Search for the cell housing the specified text and yield its (X, Y) center coordinate. 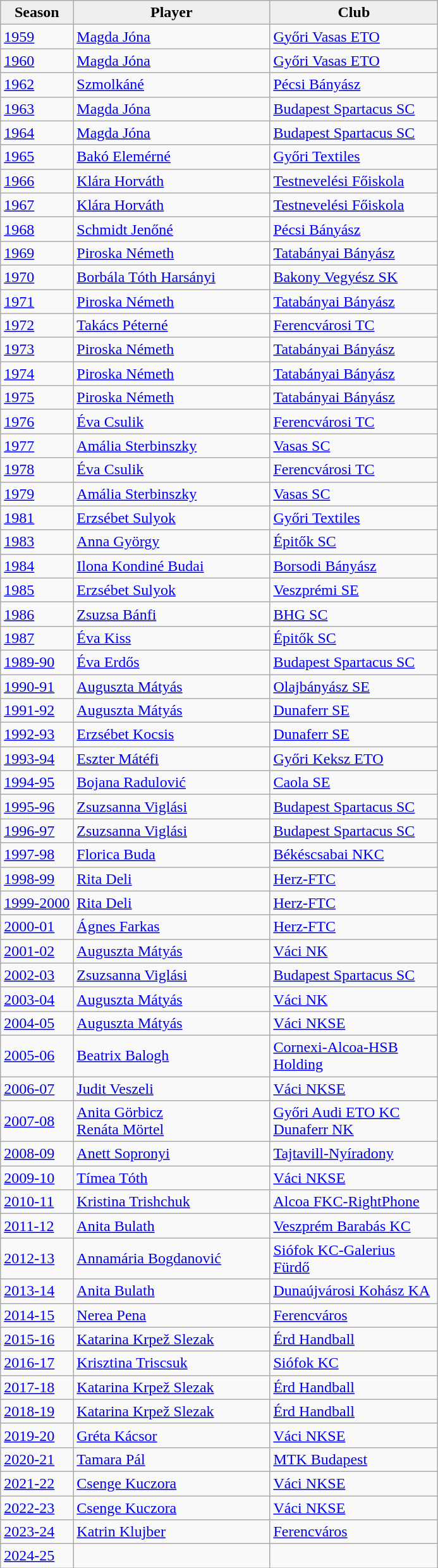
Player (172, 13)
Olajbányász SE (354, 686)
Beatrix Balogh (172, 1056)
Tajtavill-Nyíradony (354, 1154)
MTK Budapest (354, 1459)
Siófok KC-Galerius Fürdő (354, 1258)
1977 (37, 446)
1999-2000 (37, 903)
1990-91 (37, 686)
Veszprém Barabás KC (354, 1226)
Kristina Trishchuk (172, 1202)
2007-08 (37, 1122)
2018-19 (37, 1411)
2021-22 (37, 1483)
1960 (37, 61)
1983 (37, 542)
Club (354, 13)
2008-09 (37, 1154)
Bakony Vegyész SK (354, 277)
1967 (37, 205)
1971 (37, 302)
1998-99 (37, 879)
Éva Kiss (172, 638)
2010-11 (37, 1202)
Gréta Kácsor (172, 1435)
1974 (37, 374)
1992-93 (37, 735)
Győri Keksz ETO (354, 759)
1996-97 (37, 831)
2022-23 (37, 1508)
2019-20 (37, 1435)
Borbála Tóth Harsányi (172, 277)
1991-92 (37, 711)
1975 (37, 398)
1969 (37, 253)
1978 (37, 470)
2009-10 (37, 1178)
Cornexi-Alcoa-HSB Holding (354, 1056)
Florica Buda (172, 855)
1989-90 (37, 662)
Schmidt Jenőné (172, 229)
Krisztina Triscsuk (172, 1363)
2014-15 (37, 1315)
1963 (37, 109)
1972 (37, 326)
2017-18 (37, 1387)
2012-13 (37, 1258)
2015-16 (37, 1339)
2011-12 (37, 1226)
2023-24 (37, 1532)
1984 (37, 566)
1986 (37, 614)
Alcoa FKC-RightPhone (354, 1202)
1985 (37, 590)
Nerea Pena (172, 1315)
Veszprémi SE (354, 590)
Borsodi Bányász (354, 566)
Bojana Radulović (172, 783)
2003-04 (37, 999)
Anna György (172, 542)
1970 (37, 277)
2013-14 (37, 1291)
1997-98 (37, 855)
Tamara Pál (172, 1459)
Anita Görbicz Renáta Mörtel (172, 1122)
Caola SE (354, 783)
Békéscsabai NKC (354, 855)
1994-95 (37, 783)
1964 (37, 133)
1966 (37, 181)
Annamária Bogdanović (172, 1258)
1993-94 (37, 759)
1981 (37, 518)
1976 (37, 422)
1959 (37, 37)
Takács Péterné (172, 326)
1965 (37, 157)
Judit Veszeli (172, 1088)
1995-96 (37, 807)
Katrin Klujber (172, 1532)
2001-02 (37, 951)
1968 (37, 229)
1979 (37, 494)
BHG SC (354, 614)
1973 (37, 350)
Dunaújvárosi Kohász KA (354, 1291)
2006-07 (37, 1088)
Szmolkáné (172, 85)
Erzsébet Kocsis (172, 735)
2000-01 (37, 927)
Season (37, 13)
2002-03 (37, 975)
Győri Audi ETO KC Dunaferr NK (354, 1122)
2005-06 (37, 1056)
Bakó Elemérné (172, 157)
Tímea Tóth (172, 1178)
Éva Erdős (172, 662)
2020-21 (37, 1459)
2016-17 (37, 1363)
1962 (37, 85)
2004-05 (37, 1023)
Anett Sopronyi (172, 1154)
Eszter Mátéfi (172, 759)
2024-25 (37, 1556)
Ilona Kondiné Budai (172, 566)
Siófok KC (354, 1363)
Zsuzsa Bánfi (172, 614)
1987 (37, 638)
Ágnes Farkas (172, 927)
